Search for the cell housing the specified text and yield its (X, Y) center coordinate. 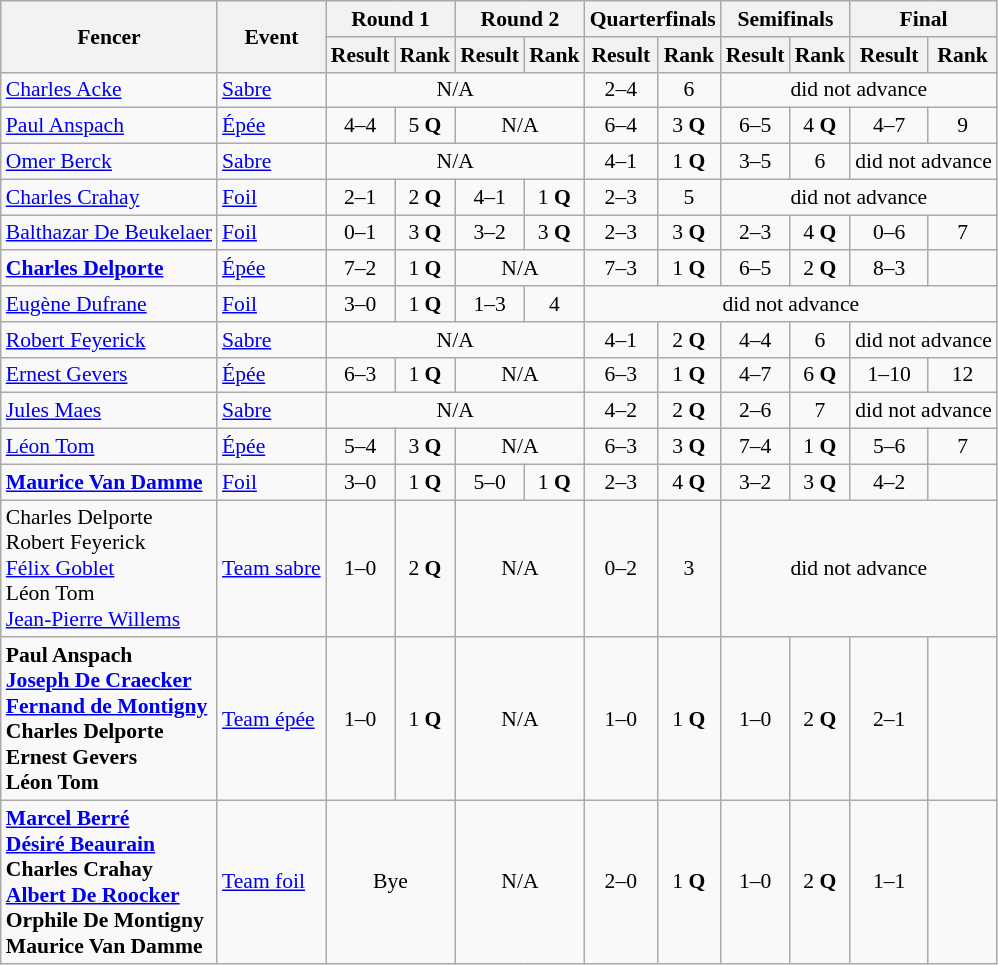
3 (689, 569)
Team sabre (272, 569)
2–6 (756, 411)
0–2 (621, 569)
0–1 (360, 233)
Round 2 (520, 19)
6–4 (621, 126)
7–3 (621, 269)
Léon Tom (109, 447)
Fencer (109, 36)
Charles Delporte (109, 269)
Ernest Gevers (109, 375)
Event (272, 36)
Charles Delporte Robert Feyerick Félix Goblet Léon Tom Jean-Pierre Willems (109, 569)
Final (924, 19)
12 (962, 375)
1–10 (889, 375)
1–3 (490, 304)
Team foil (272, 882)
Quarterfinals (653, 19)
5–6 (889, 447)
Semifinals (786, 19)
5–4 (360, 447)
2–4 (621, 90)
Bye (390, 882)
5 (689, 197)
Round 1 (390, 19)
Team épée (272, 720)
6 Q (820, 375)
Jules Maes (109, 411)
Marcel Berré Désiré Beaurain Charles Crahay Albert De Roocker Orphile De Montigny Maurice Van Damme (109, 882)
Eugène Dufrane (109, 304)
8–3 (889, 269)
Omer Berck (109, 162)
Maurice Van Damme (109, 482)
2–0 (621, 882)
5–0 (490, 482)
3–5 (756, 162)
1–1 (889, 882)
Balthazar De Beukelaer (109, 233)
9 (962, 126)
0–6 (889, 233)
7–4 (756, 447)
5 Q (426, 126)
Robert Feyerick (109, 340)
7–2 (360, 269)
Charles Crahay (109, 197)
4 (554, 304)
Paul Anspach Joseph De Craecker Fernand de Montigny Charles Delporte Ernest Gevers Léon Tom (109, 720)
Paul Anspach (109, 126)
Charles Acke (109, 90)
